Return the [x, y] coordinate for the center point of the cell that contains the specified text.  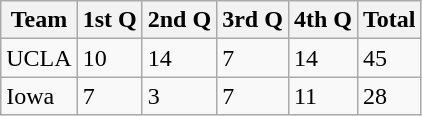
2nd Q [179, 20]
Team [39, 20]
11 [322, 96]
3rd Q [253, 20]
4th Q [322, 20]
45 [389, 58]
Iowa [39, 96]
1st Q [110, 20]
10 [110, 58]
3 [179, 96]
Total [389, 20]
UCLA [39, 58]
28 [389, 96]
